Provide the [x, y] coordinate of the cell's center where the given text is located.  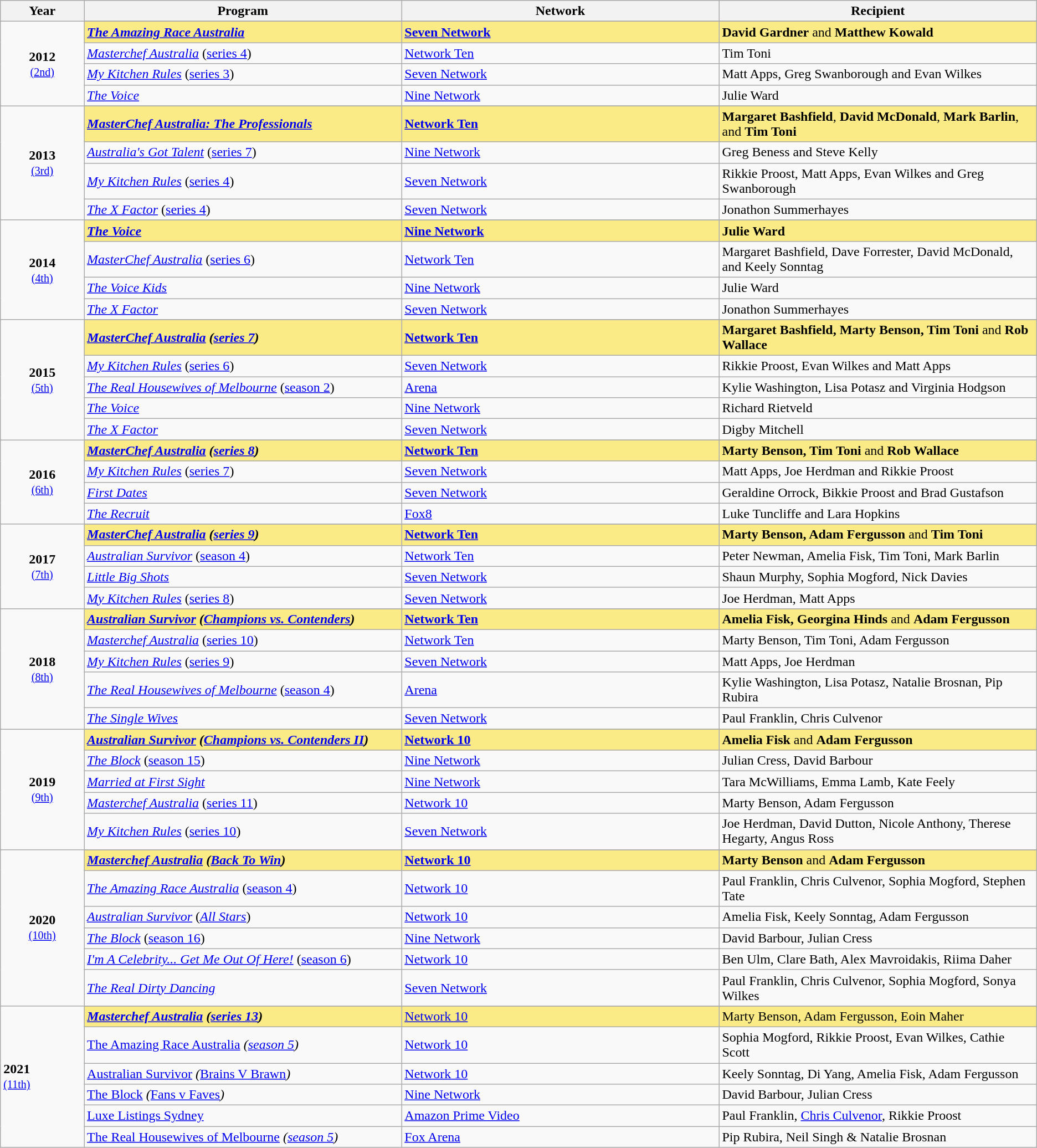
My Kitchen Rules (series 7) [243, 471]
2012(2nd) [42, 64]
Joe Herdman, Matt Apps [877, 598]
Year [42, 11]
2020(10th) [42, 927]
Marty Benson, Adam Fergusson [877, 803]
2019(9th) [42, 789]
Margaret Bashfield, David McDonald, Mark Barlin, and Tim Toni [877, 124]
My Kitchen Rules (series 10) [243, 831]
Joe Herdman, David Dutton, Nicole Anthony, Therese Hegarty, Angus Ross [877, 831]
Australian Survivor (Brains V Brawn) [243, 1073]
First Dates [243, 493]
Little Big Shots [243, 577]
Tara McWilliams, Emma Lamb, Kate Feely [877, 782]
The Real Housewives of Melbourne (season 4) [243, 690]
2021(11th) [42, 1076]
Paul Franklin, Chris Culvenor, Sophia Mogford, Stephen Tate [877, 889]
The Amazing Race Australia (season 5) [243, 1045]
Margaret Bashfield, Dave Forrester, David McDonald, and Keely Sonntag [877, 259]
Marty Benson, Tim Toni and Rob Wallace [877, 450]
The Block (Fans v Faves) [243, 1095]
The Real Dirty Dancing [243, 987]
Sophia Mogford, Rikkie Proost, Evan Wilkes, Cathie Scott [877, 1045]
David Gardner and Matthew Kowald [877, 32]
Geraldine Orrock, Bikkie Proost and Brad Gustafson [877, 493]
Peter Newman, Amelia Fisk, Tim Toni, Mark Barlin [877, 556]
Marty Benson, Adam Fergusson and Tim Toni [877, 535]
My Kitchen Rules (series 4) [243, 181]
Australian Survivor (season 4) [243, 556]
Amazon Prime Video [561, 1116]
Paul Franklin, Chris Culvenor, Rikkie Proost [877, 1116]
Ben Ulm, Clare Bath, Alex Mavroidakis, Riima Daher [877, 959]
2016(6th) [42, 482]
Rikkie Proost, Matt Apps, Evan Wilkes and Greg Swanborough [877, 181]
Marty Benson, Tim Toni, Adam Fergusson [877, 640]
MasterChef Australia (series 6) [243, 259]
Australian Survivor (All Stars) [243, 917]
Greg Beness and Steve Kelly [877, 152]
Married at First Sight [243, 782]
Pip Rubira, Neil Singh & Natalie Brosnan [877, 1137]
The Real Housewives of Melbourne (season 5) [243, 1137]
Luke Tuncliffe and Lara Hopkins [877, 514]
Recipient [877, 11]
The Single Wives [243, 719]
Australian Survivor (Champions vs. Contenders) [243, 619]
Paul Franklin, Chris Culvenor, Sophia Mogford, Sonya Wilkes [877, 987]
My Kitchen Rules (series 6) [243, 366]
MasterChef Australia (series 7) [243, 338]
Matt Apps, Joe Herdman [877, 661]
Masterchef Australia (series 11) [243, 803]
Matt Apps, Greg Swanborough and Evan Wilkes [877, 74]
Matt Apps, Joe Herdman and Rikkie Proost [877, 471]
Keely Sonntag, Di Yang, Amelia Fisk, Adam Fergusson [877, 1073]
2017(7th) [42, 566]
The X Factor (series 4) [243, 209]
MasterChef Australia (series 9) [243, 535]
Amelia Fisk, Keely Sonntag, Adam Fergusson [877, 917]
MasterChef Australia: The Professionals [243, 124]
My Kitchen Rules (series 8) [243, 598]
The Block (season 15) [243, 761]
Amelia Fisk, Georgina Hinds and Adam Fergusson [877, 619]
Network [561, 11]
Tim Toni [877, 53]
I'm A Celebrity... Get Me Out Of Here! (season 6) [243, 959]
Shaun Murphy, Sophia Mogford, Nick Davies [877, 577]
Luxe Listings Sydney [243, 1116]
Margaret Bashfield, Marty Benson, Tim Toni and Rob Wallace [877, 338]
Program [243, 11]
The Recruit [243, 514]
The Amazing Race Australia (season 4) [243, 889]
Masterchef Australia (Back To Win) [243, 860]
Paul Franklin, Chris Culvenor [877, 719]
Digby Mitchell [877, 429]
2018(8th) [42, 668]
Australian Survivor (Champions vs. Contenders II) [243, 740]
Australia's Got Talent (series 7) [243, 152]
Masterchef Australia (series 13) [243, 1016]
Masterchef Australia (series 4) [243, 53]
The Amazing Race Australia [243, 32]
The Voice Kids [243, 288]
Richard Rietveld [877, 408]
My Kitchen Rules (series 3) [243, 74]
Marty Benson and Adam Fergusson [877, 860]
Amelia Fisk and Adam Fergusson [877, 740]
The Real Housewives of Melbourne (season 2) [243, 387]
2013(3rd) [42, 163]
Rikkie Proost, Evan Wilkes and Matt Apps [877, 366]
2015(5th) [42, 380]
Julian Cress, David Barbour [877, 761]
My Kitchen Rules (series 9) [243, 661]
Fox Arena [561, 1137]
The Block (season 16) [243, 938]
Masterchef Australia (series 10) [243, 640]
Kylie Washington, Lisa Potasz, Natalie Brosnan, Pip Rubira [877, 690]
2014(4th) [42, 269]
Marty Benson, Adam Fergusson, Eoin Maher [877, 1016]
Fox8 [561, 514]
Kylie Washington, Lisa Potasz and Virginia Hodgson [877, 387]
MasterChef Australia (series 8) [243, 450]
